Find where the given text appears and provide that cell's center as (X, Y) coordinate. 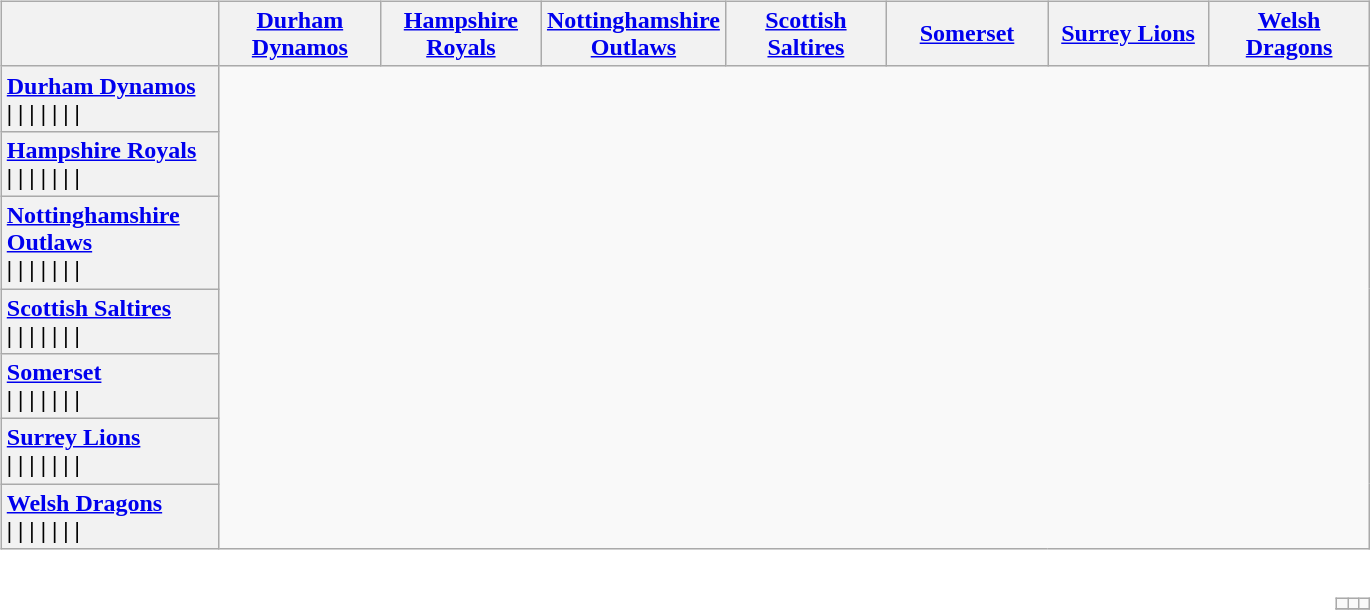
Hampshire Royals | | | | | | | (110, 164)
Nottinghamshire Outlaws (633, 34)
Welsh Dragons | | | | | | | (110, 516)
Surrey Lions (1128, 34)
Somerset (966, 34)
Somerset | | | | | | | (110, 386)
Scottish Saltires | | | | | | | (110, 320)
Surrey Lions | | | | | | | (110, 452)
Hampshire Royals (460, 34)
Durham Dynamos (300, 34)
Welsh Dragons (1290, 34)
Scottish Saltires (806, 34)
Nottinghamshire Outlaws | | | | | | | (110, 242)
Durham Dynamos | | | | | | | (110, 98)
